For the text-containing cell, return its midpoint in (x, y) coordinate format. 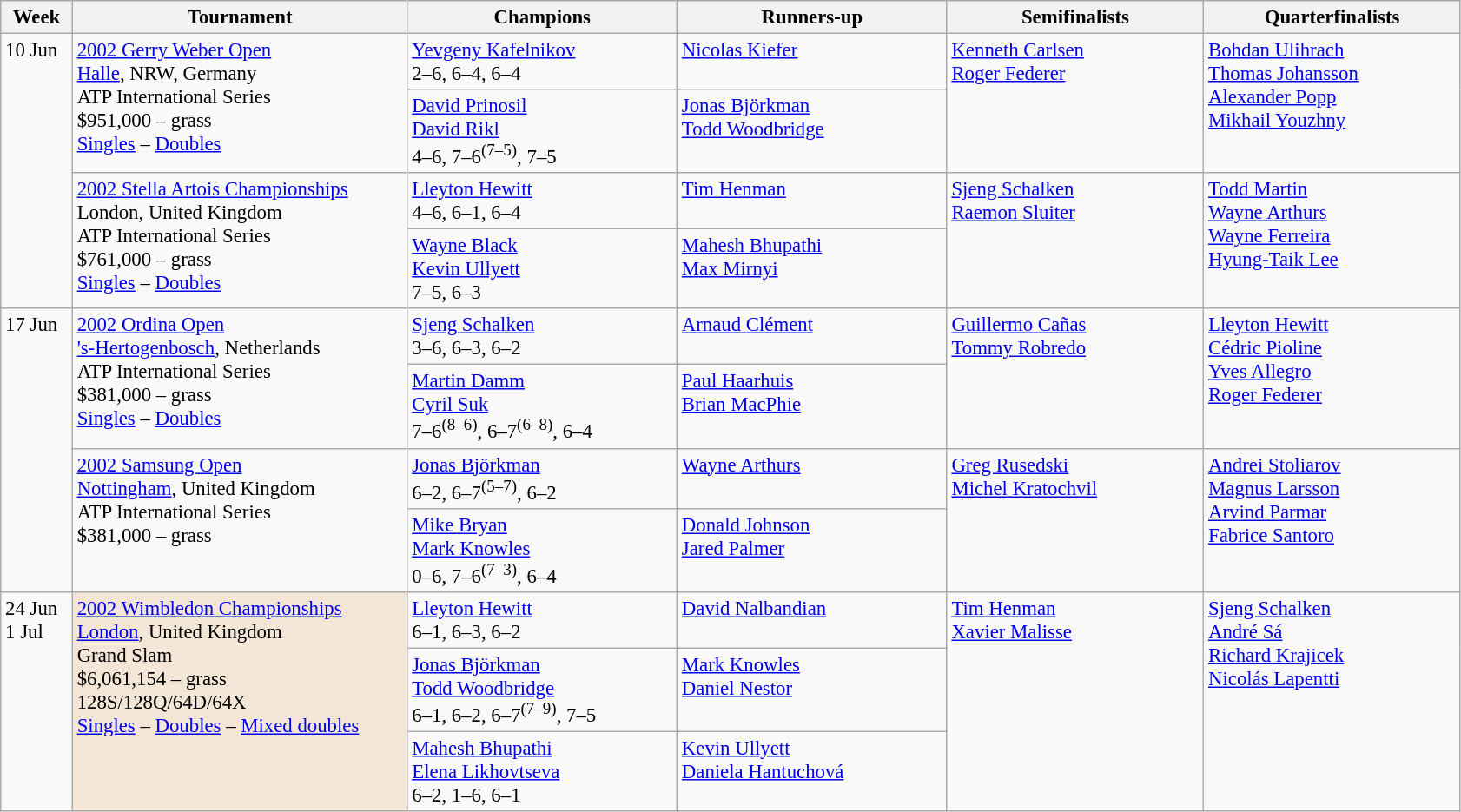
Greg Rusedski Michel Kratochvil (1075, 519)
17 Jun (36, 451)
Tournament (240, 17)
Kenneth Carlsen Roger Federer (1075, 104)
Sjeng Schalken André Sá Richard Krajicek Nicolás Lapentti (1332, 702)
Paul Haarhuis Brian MacPhie (813, 406)
Bohdan Ulihrach Thomas Johansson Alexander Popp Mikhail Youzhny (1332, 104)
David Prinosil David Rikl 4–6, 7–6(7–5), 7–5 (542, 131)
24 Jun1 Jul (36, 702)
Guillermo Cañas Tommy Robredo (1075, 379)
Jonas Björkman 6–2, 6–7(5–7), 6–2 (542, 478)
Mahesh Bhupathi Elena Likhovtseva6–2, 1–6, 6–1 (542, 771)
2002 Stella Artois ChampionshipsLondon, United KingdomATP International Series$761,000 – grass Singles – Doubles (240, 241)
Tim Henman (813, 201)
Lleyton Hewitt 4–6, 6–1, 6–4 (542, 201)
Mahesh Bhupathi Max Mirnyi (813, 269)
Quarterfinalists (1332, 17)
Wayne Arthurs (813, 478)
2002 Samsung Open Nottingham, United KingdomATP International Series$381,000 – grass (240, 519)
David Nalbandian (813, 620)
Jonas Björkman Todd Woodbridge6–1, 6–2, 6–7(7–9), 7–5 (542, 690)
Jonas Björkman Todd Woodbridge (813, 131)
Mike Bryan Mark Knowles 0–6, 7–6(7–3), 6–4 (542, 550)
Mark Knowles Daniel Nestor (813, 690)
Nicolas Kiefer (813, 63)
Semifinalists (1075, 17)
Sjeng Schalken Raemon Sluiter (1075, 241)
Tim Henman Xavier Malisse (1075, 702)
Champions (542, 17)
Week (36, 17)
Sjeng Schalken 3–6, 6–3, 6–2 (542, 337)
2002 Wimbledon Championships London, United KingdomGrand Slam$6,061,154 – grass128S/128Q/64D/64XSingles – Doubles – Mixed doubles (240, 702)
Arnaud Clément (813, 337)
Todd Martin Wayne Arthurs Wayne Ferreira Hyung-Taik Lee (1332, 241)
Andrei Stoliarov Magnus Larsson Arvind Parmar Fabrice Santoro (1332, 519)
Yevgeny Kafelnikov 2–6, 6–4, 6–4 (542, 63)
2002 Ordina Open 's-Hertogenbosch, NetherlandsATP International Series$381,000 – grass Singles – Doubles (240, 379)
Wayne Black Kevin Ullyett 7–5, 6–3 (542, 269)
Donald Johnson Jared Palmer (813, 550)
Lleyton Hewitt6–1, 6–3, 6–2 (542, 620)
2002 Gerry Weber Open Halle, NRW, GermanyATP International Series$951,000 – grass Singles – Doubles (240, 104)
Lleyton Hewitt Cédric Pioline Yves Allegro Roger Federer (1332, 379)
Runners-up (813, 17)
Kevin Ullyett Daniela Hantuchová (813, 771)
Martin Damm Cyril Suk 7–6(8–6), 6–7(6–8), 6–4 (542, 406)
10 Jun (36, 172)
